For the text-containing cell, return its midpoint in (x, y) coordinate format. 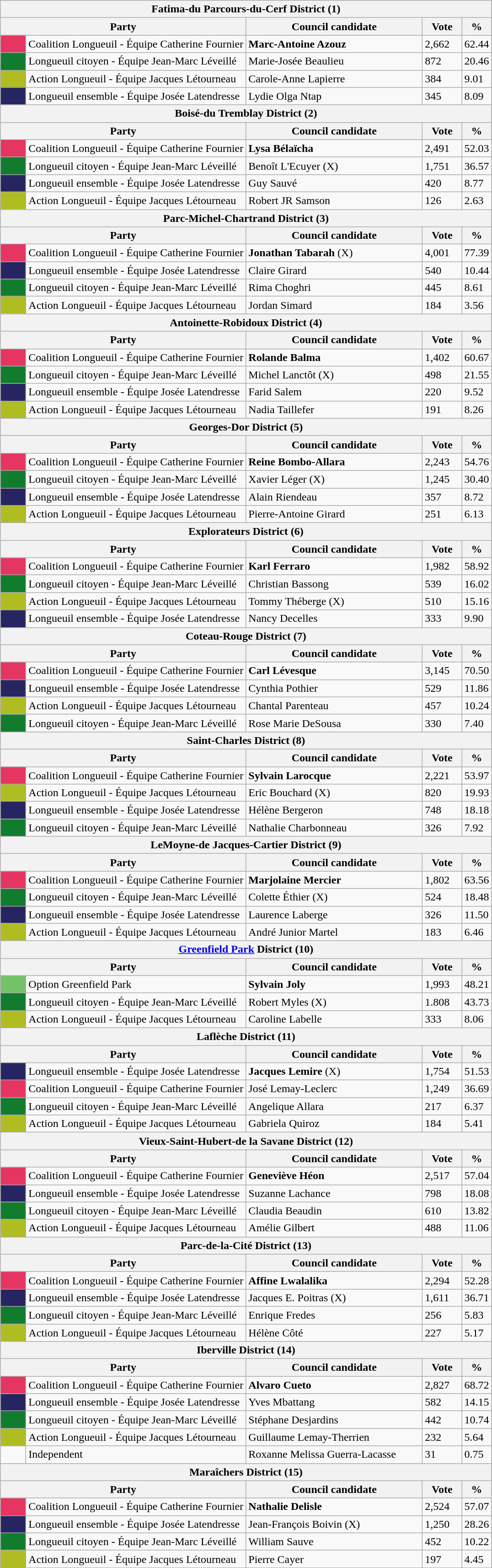
3,145 (442, 671)
Marc-Antoine Azouz (334, 44)
LeMoyne-de Jacques-Cartier District (9) (246, 845)
William Sauve (334, 1541)
19.93 (476, 793)
Fatima-du Parcours-du-Cerf District (1) (246, 9)
232 (442, 1437)
Cynthia Pothier (334, 688)
Laurence Laberge (334, 915)
21.55 (476, 375)
Xavier Léger (X) (334, 479)
Laflèche District (11) (246, 1036)
18.18 (476, 810)
8.09 (476, 96)
1,245 (442, 479)
53.97 (476, 776)
Marjolaine Mercier (334, 880)
9.01 (476, 79)
2,827 (442, 1385)
8.72 (476, 496)
Jordan Simard (334, 305)
Nathalie Charbonneau (334, 828)
8.06 (476, 1019)
748 (442, 810)
510 (442, 601)
Caroline Labelle (334, 1019)
Guillaume Lemay-Therrien (334, 1437)
Stéphane Desjardins (334, 1420)
220 (442, 392)
52.28 (476, 1280)
524 (442, 897)
10.44 (476, 270)
Enrique Fredes (334, 1315)
16.02 (476, 584)
256 (442, 1315)
André Junior Martel (334, 932)
Geneviève Héon (334, 1176)
Hélène Bergeron (334, 810)
6.13 (476, 514)
Yves Mbattang (334, 1402)
Alain Riendeau (334, 496)
13.82 (476, 1211)
2,294 (442, 1280)
Explorateurs District (6) (246, 532)
Coteau-Rouge District (7) (246, 636)
Claire Girard (334, 270)
191 (442, 410)
9.90 (476, 619)
384 (442, 79)
227 (442, 1333)
Karl Ferraro (334, 566)
798 (442, 1193)
Jonathan Tabarah (X) (334, 253)
Antoinette-Robidoux District (4) (246, 323)
48.21 (476, 984)
Rolande Balma (334, 357)
Robert Myles (X) (334, 1002)
9.52 (476, 392)
Nancy Decelles (334, 619)
36.57 (476, 166)
7.40 (476, 723)
7.92 (476, 828)
Hélène Côté (334, 1333)
Roxanne Melissa Guerra-Lacasse (334, 1455)
872 (442, 61)
Lydie Olga Ntap (334, 96)
30.40 (476, 479)
452 (442, 1541)
1,402 (442, 357)
10.74 (476, 1420)
2,243 (442, 462)
217 (442, 1106)
1,250 (442, 1524)
6.37 (476, 1106)
Reine Bombo-Allara (334, 462)
Parc-Michel-Chartrand District (3) (246, 218)
Vieux-Saint-Hubert-de la Savane District (12) (246, 1141)
57.04 (476, 1176)
1,802 (442, 880)
Sylvain Larocque (334, 776)
445 (442, 288)
Independent (136, 1455)
10.22 (476, 1541)
4,001 (442, 253)
488 (442, 1228)
Jean-François Boivin (X) (334, 1524)
2,491 (442, 148)
Amélie Gilbert (334, 1228)
Michel Lanctôt (X) (334, 375)
0.75 (476, 1455)
5.64 (476, 1437)
Gabriela Quiroz (334, 1124)
4.45 (476, 1559)
Alvaro Cueto (334, 1385)
Carole-Anne Lapierre (334, 79)
357 (442, 496)
6.46 (476, 932)
Affine Lwalalika (334, 1280)
Marie-Josée Beaulieu (334, 61)
Nathalie Delisle (334, 1507)
2,524 (442, 1507)
11.06 (476, 1228)
3.56 (476, 305)
539 (442, 584)
Lysa Bélaïcha (334, 148)
582 (442, 1402)
14.15 (476, 1402)
Eric Bouchard (X) (334, 793)
Parc-de-la-Cité District (13) (246, 1245)
126 (442, 200)
Guy Sauvé (334, 183)
63.56 (476, 880)
1,982 (442, 566)
52.03 (476, 148)
54.76 (476, 462)
540 (442, 270)
Nadia Taillefer (334, 410)
5.41 (476, 1124)
Sylvain Joly (334, 984)
Benoît L'Ecuyer (X) (334, 166)
Claudia Beaudin (334, 1211)
36.69 (476, 1089)
183 (442, 932)
1,611 (442, 1298)
1,249 (442, 1089)
Jacques E. Poitras (X) (334, 1298)
1,993 (442, 984)
1.808 (442, 1002)
10.24 (476, 706)
Suzanne Lachance (334, 1193)
Farid Salem (334, 392)
Rose Marie DeSousa (334, 723)
8.26 (476, 410)
Carl Lévesque (334, 671)
Greenfield Park District (10) (246, 949)
18.08 (476, 1193)
197 (442, 1559)
Iberville District (14) (246, 1350)
43.73 (476, 1002)
420 (442, 183)
442 (442, 1420)
20.46 (476, 61)
68.72 (476, 1385)
Robert JR Samson (334, 200)
11.86 (476, 688)
Saint-Charles District (8) (246, 740)
5.17 (476, 1333)
28.26 (476, 1524)
Pierre-Antoine Girard (334, 514)
Boisé-du Tremblay District (2) (246, 113)
5.83 (476, 1315)
Jacques Lemire (X) (334, 1072)
610 (442, 1211)
Christian Bassong (334, 584)
345 (442, 96)
Option Greenfield Park (136, 984)
8.77 (476, 183)
70.50 (476, 671)
57.07 (476, 1507)
Rima Choghri (334, 288)
11.50 (476, 915)
José Lemay-Leclerc (334, 1089)
498 (442, 375)
251 (442, 514)
15.16 (476, 601)
2,662 (442, 44)
820 (442, 793)
8.61 (476, 288)
Angelique Allara (334, 1106)
Georges-Dor District (5) (246, 427)
Pierre Cayer (334, 1559)
62.44 (476, 44)
1,754 (442, 1072)
51.53 (476, 1072)
36.71 (476, 1298)
330 (442, 723)
58.92 (476, 566)
Colette Éthier (X) (334, 897)
1,751 (442, 166)
Maraîchers District (15) (246, 1472)
Tommy Théberge (X) (334, 601)
77.39 (476, 253)
2,517 (442, 1176)
60.67 (476, 357)
2.63 (476, 200)
18.48 (476, 897)
2,221 (442, 776)
457 (442, 706)
Chantal Parenteau (334, 706)
529 (442, 688)
31 (442, 1455)
